Find where the given text appears and provide that cell's center as [x, y] coordinate. 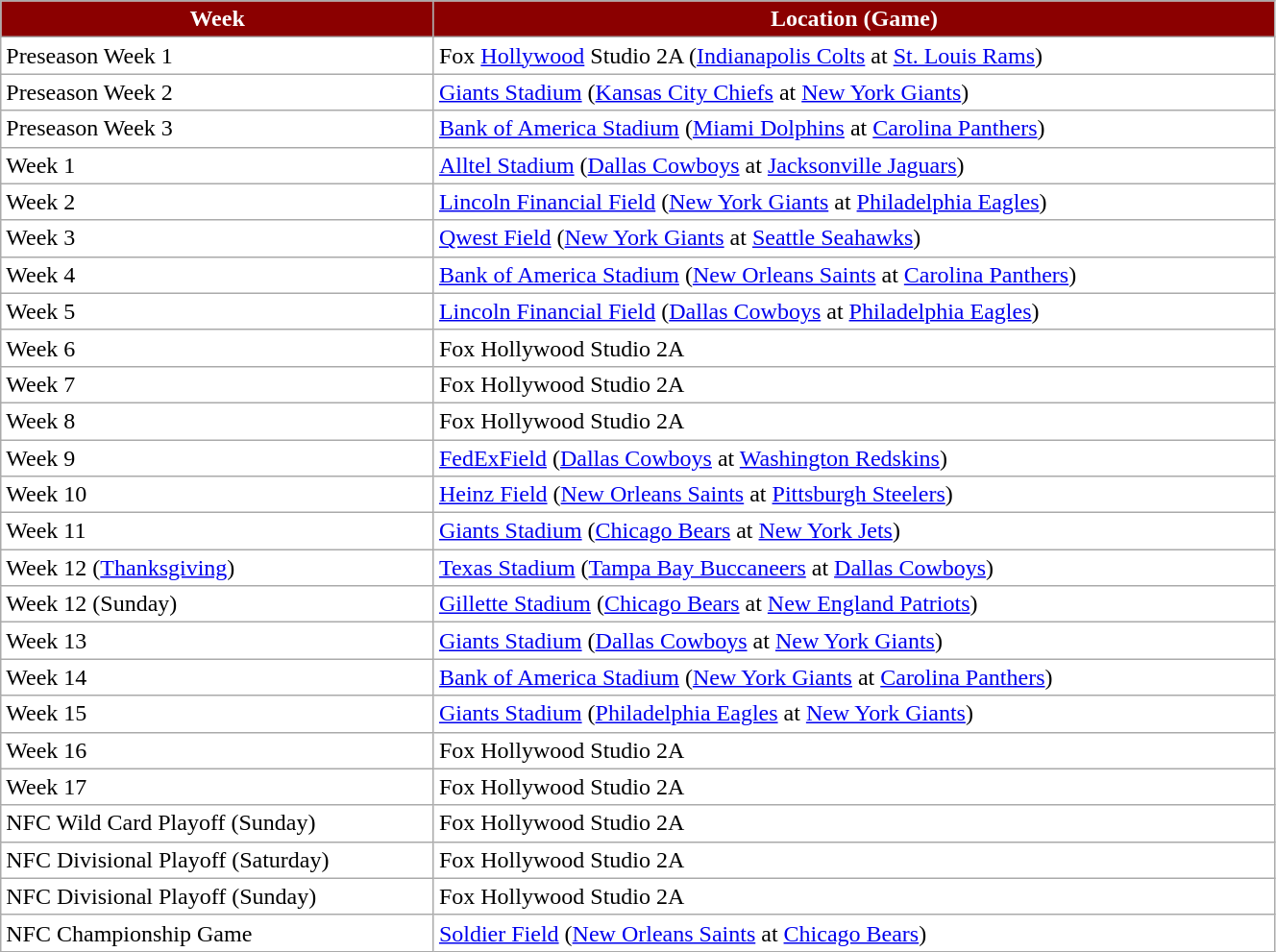
Qwest Field (New York Giants at Seattle Seahawks) [853, 238]
Week 15 [217, 714]
Giants Stadium (Philadelphia Eagles at New York Giants) [853, 714]
Bank of America Stadium (New Orleans Saints at Carolina Panthers) [853, 275]
Week 7 [217, 384]
Alltel Stadium (Dallas Cowboys at Jacksonville Jaguars) [853, 165]
FedExField (Dallas Cowboys at Washington Redskins) [853, 458]
Bank of America Stadium (New York Giants at Carolina Panthers) [853, 677]
Week 12 (Thanksgiving) [217, 568]
Heinz Field (New Orleans Saints at Pittsburgh Steelers) [853, 495]
Week 12 (Sunday) [217, 604]
NFC Wild Card Playoff (Sunday) [217, 823]
Soldier Field (New Orleans Saints at Chicago Bears) [853, 933]
NFC Divisional Playoff (Sunday) [217, 896]
Lincoln Financial Field (New York Giants at Philadelphia Eagles) [853, 202]
Bank of America Stadium (Miami Dolphins at Carolina Panthers) [853, 129]
Lincoln Financial Field (Dallas Cowboys at Philadelphia Eagles) [853, 311]
Giants Stadium (Dallas Cowboys at New York Giants) [853, 641]
Week 1 [217, 165]
Giants Stadium (Chicago Bears at New York Jets) [853, 531]
Week 16 [217, 750]
Week [217, 19]
Fox Hollywood Studio 2A (Indianapolis Colts at St. Louis Rams) [853, 56]
Week 8 [217, 421]
Week 3 [217, 238]
Week 13 [217, 641]
Preseason Week 2 [217, 92]
Week 6 [217, 348]
Texas Stadium (Tampa Bay Buccaneers at Dallas Cowboys) [853, 568]
Week 9 [217, 458]
Week 11 [217, 531]
Location (Game) [853, 19]
NFC Divisional Playoff (Saturday) [217, 860]
NFC Championship Game [217, 933]
Week 14 [217, 677]
Giants Stadium (Kansas City Chiefs at New York Giants) [853, 92]
Week 5 [217, 311]
Week 2 [217, 202]
Week 10 [217, 495]
Week 17 [217, 787]
Preseason Week 3 [217, 129]
Week 4 [217, 275]
Preseason Week 1 [217, 56]
Gillette Stadium (Chicago Bears at New England Patriots) [853, 604]
